Search for the cell housing the specified text and yield its (x, y) center coordinate. 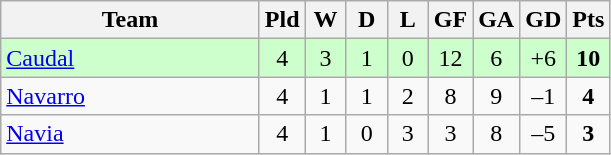
–1 (544, 96)
+6 (544, 58)
10 (588, 58)
–5 (544, 134)
6 (496, 58)
Pts (588, 20)
Team (130, 20)
Navia (130, 134)
Navarro (130, 96)
L (408, 20)
W (326, 20)
GA (496, 20)
2 (408, 96)
D (366, 20)
12 (450, 58)
GF (450, 20)
Pld (282, 20)
9 (496, 96)
Caudal (130, 58)
GD (544, 20)
